For the text-containing cell, return its midpoint in (X, Y) coordinate format. 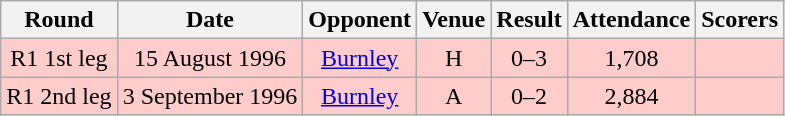
0–2 (529, 96)
2,884 (631, 96)
Date (210, 20)
Opponent (360, 20)
Result (529, 20)
Venue (454, 20)
1,708 (631, 58)
Round (59, 20)
Scorers (740, 20)
H (454, 58)
0–3 (529, 58)
15 August 1996 (210, 58)
R1 2nd leg (59, 96)
3 September 1996 (210, 96)
Attendance (631, 20)
R1 1st leg (59, 58)
A (454, 96)
